Search for the cell housing the specified text and yield its (x, y) center coordinate. 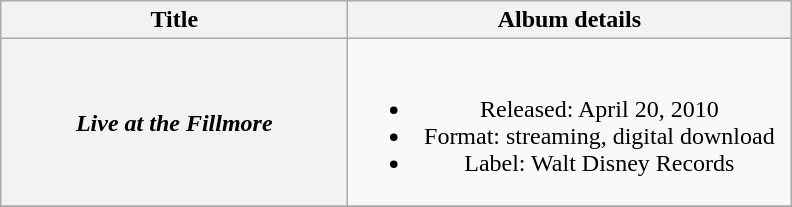
Title (174, 20)
Released: April 20, 2010Format: streaming, digital downloadLabel: Walt Disney Records (570, 122)
Album details (570, 20)
Live at the Fillmore (174, 122)
